Return [x, y] of the center of cell containing provided text 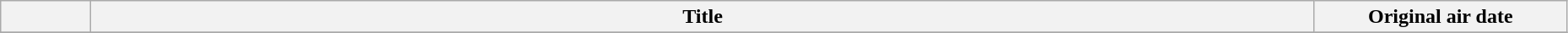
Original air date [1441, 17]
Title [703, 17]
